Pinpoint the cell where the given text exists, returning its (x, y) midpoint coordinate. 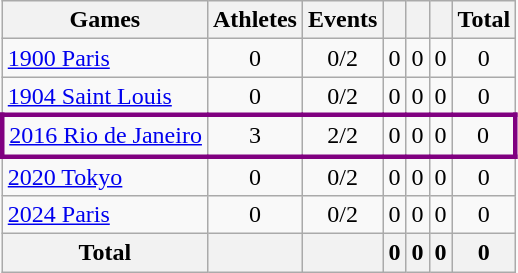
1900 Paris (104, 58)
Events (342, 20)
3 (254, 136)
Athletes (254, 20)
2016 Rio de Janeiro (104, 136)
2/2 (342, 136)
2020 Tokyo (104, 176)
2024 Paris (104, 215)
1904 Saint Louis (104, 96)
Games (104, 20)
